Search for the cell housing the specified text and yield its [X, Y] center coordinate. 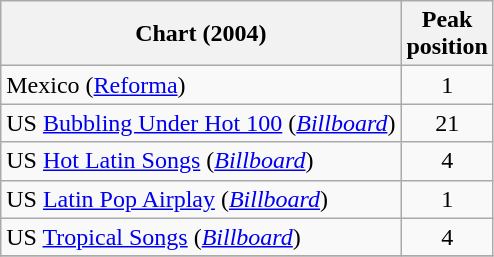
Chart (2004) [201, 34]
Peakposition [447, 34]
Mexico (Reforma) [201, 85]
21 [447, 123]
US Bubbling Under Hot 100 (Billboard) [201, 123]
US Tropical Songs (Billboard) [201, 237]
US Hot Latin Songs (Billboard) [201, 161]
US Latin Pop Airplay (Billboard) [201, 199]
